Return the [x, y] coordinate for the center point of the cell that contains the specified text.  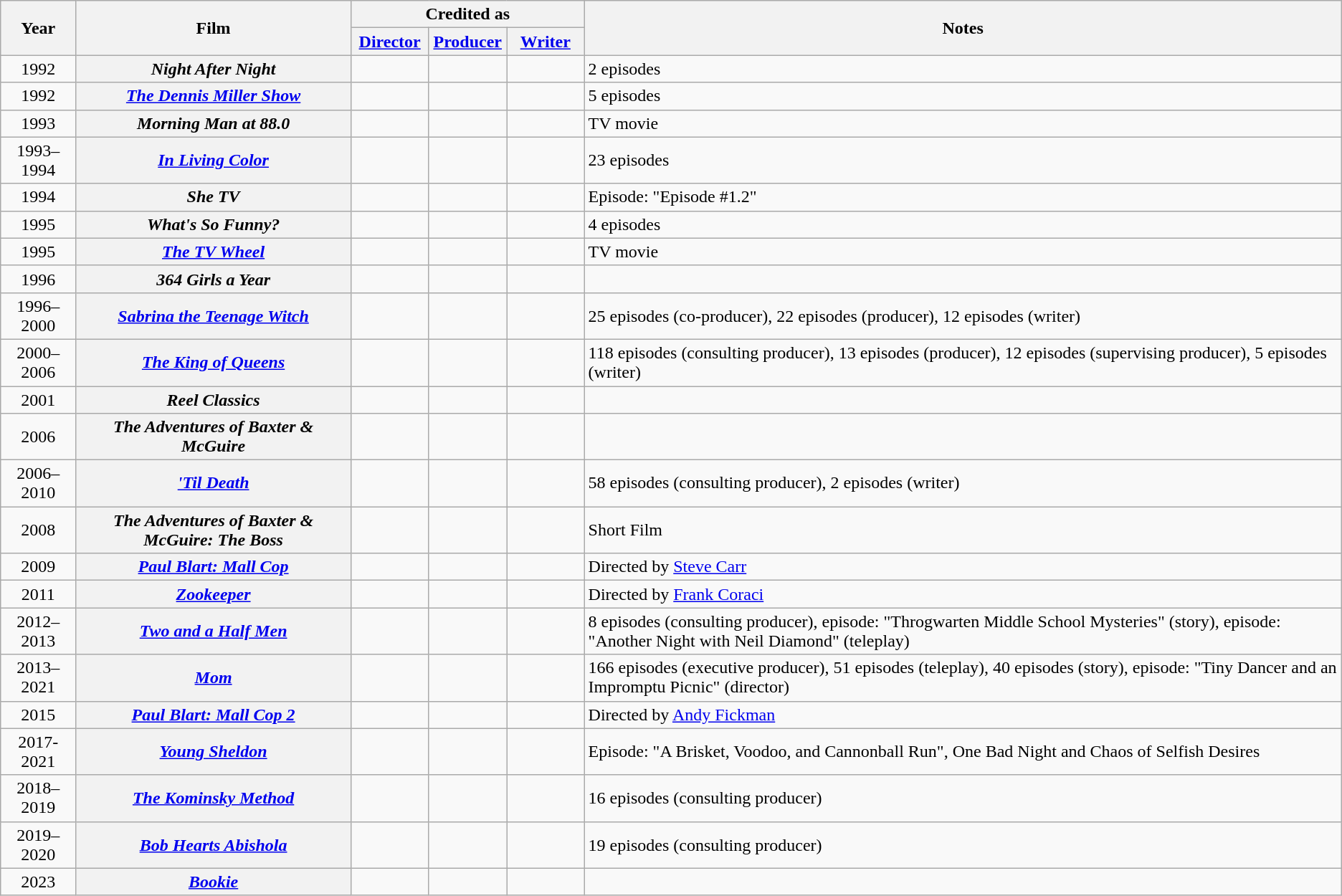
Episode: "A Brisket, Voodoo, and Cannonball Run", One Bad Night and Chaos of Selfish Desires [963, 751]
2011 [39, 594]
1996–2000 [39, 315]
Paul Blart: Mall Cop 2 [214, 715]
Director [390, 42]
In Living Color [214, 161]
Notes [963, 28]
8 episodes (consulting producer), episode: "Throgwarten Middle School Mysteries" (story), episode: "Another Night with Neil Diamond" (teleplay) [963, 631]
Directed by Andy Fickman [963, 715]
58 episodes (consulting producer), 2 episodes (writer) [963, 483]
1994 [39, 197]
Credited as [467, 14]
Bookie [214, 882]
Bob Hearts Abishola [214, 844]
1993 [39, 123]
Writer [546, 42]
She TV [214, 197]
2001 [39, 399]
Paul Blart: Mall Cop [214, 567]
2012–2013 [39, 631]
118 episodes (consulting producer), 13 episodes (producer), 12 episodes (supervising producer), 5 episodes (writer) [963, 363]
16 episodes (consulting producer) [963, 799]
2000–2006 [39, 363]
19 episodes (consulting producer) [963, 844]
The Adventures of Baxter & McGuire: The Boss [214, 530]
Young Sheldon [214, 751]
Morning Man at 88.0 [214, 123]
Year [39, 28]
Sabrina the Teenage Witch [214, 315]
Reel Classics [214, 399]
The King of Queens [214, 363]
2015 [39, 715]
2 episodes [963, 69]
Two and a Half Men [214, 631]
2019–2020 [39, 844]
The Dennis Miller Show [214, 96]
'Til Death [214, 483]
2006–2010 [39, 483]
The Kominsky Method [214, 799]
166 episodes (executive producer), 51 episodes (teleplay), 40 episodes (story), episode: "Tiny Dancer and an Impromptu Picnic" (director) [963, 678]
1993–1994 [39, 161]
2013–2021 [39, 678]
Directed by Steve Carr [963, 567]
Night After Night [214, 69]
2023 [39, 882]
1996 [39, 279]
Producer [467, 42]
Film [214, 28]
Zookeeper [214, 594]
364 Girls a Year [214, 279]
What's So Funny? [214, 224]
23 episodes [963, 161]
The TV Wheel [214, 252]
Short Film [963, 530]
Episode: "Episode #1.2" [963, 197]
25 episodes (co-producer), 22 episodes (producer), 12 episodes (writer) [963, 315]
2018–2019 [39, 799]
2009 [39, 567]
2006 [39, 437]
The Adventures of Baxter & McGuire [214, 437]
4 episodes [963, 224]
2017-2021 [39, 751]
5 episodes [963, 96]
Mom [214, 678]
2008 [39, 530]
Directed by Frank Coraci [963, 594]
